Output the [X, Y] coordinate of the center of the cell containing the given text.  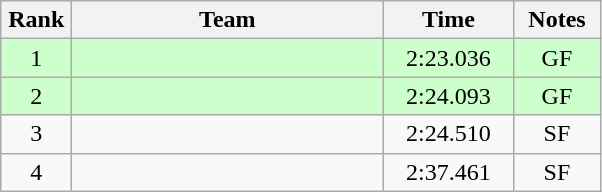
Notes [557, 20]
Team [228, 20]
2:24.510 [448, 134]
Time [448, 20]
2 [36, 96]
2:24.093 [448, 96]
1 [36, 58]
2:23.036 [448, 58]
Rank [36, 20]
2:37.461 [448, 172]
4 [36, 172]
3 [36, 134]
